Search for the cell housing the specified text and yield its [X, Y] center coordinate. 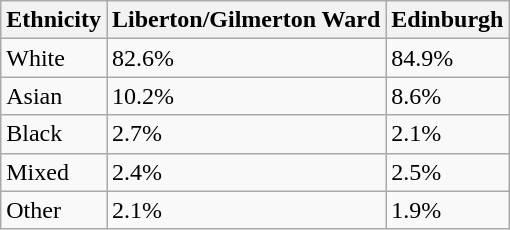
84.9% [448, 58]
2.5% [448, 172]
Asian [54, 96]
2.4% [246, 172]
1.9% [448, 210]
Ethnicity [54, 20]
2.7% [246, 134]
82.6% [246, 58]
Mixed [54, 172]
8.6% [448, 96]
10.2% [246, 96]
Liberton/Gilmerton Ward [246, 20]
Other [54, 210]
Edinburgh [448, 20]
Black [54, 134]
White [54, 58]
